Extract the (x, y) coordinate from the center of the cell holding the provided text.  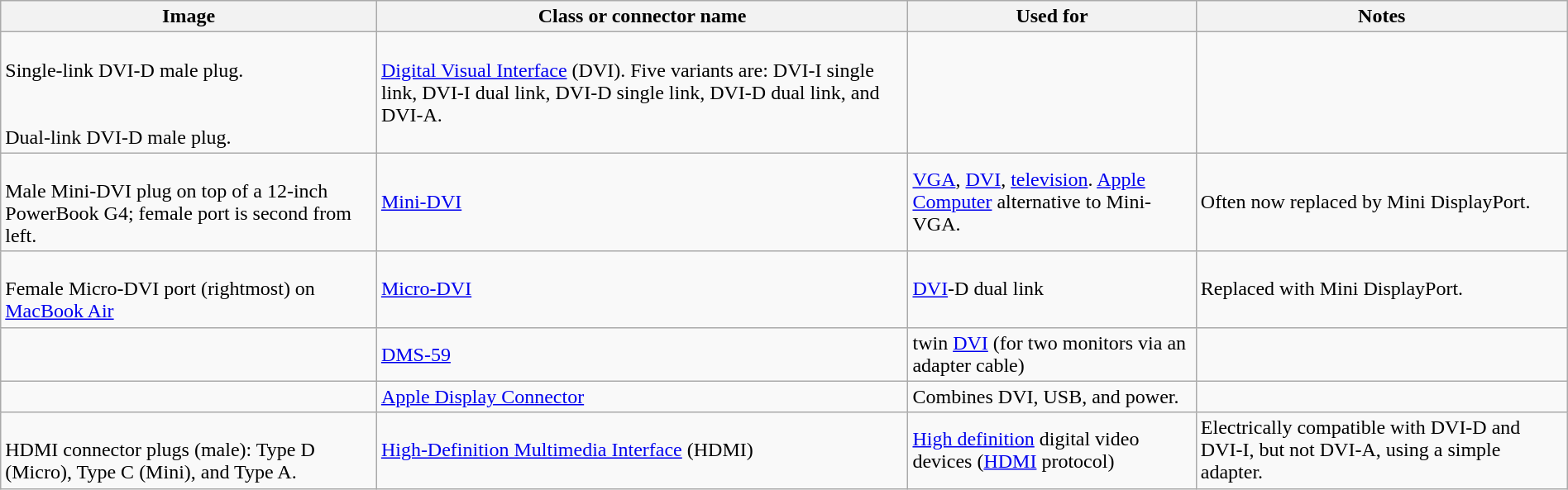
Apple Display Connector (642, 397)
DMS-59 (642, 354)
Notes (1381, 17)
Class or connector name (642, 17)
HDMI connector plugs (male): Type D (Micro), Type C (Mini), and Type A. (189, 450)
Often now replaced by Mini DisplayPort. (1381, 202)
Combines DVI, USB, and power. (1052, 397)
Male Mini-DVI plug on top of a 12-inch PowerBook G4; female port is second from left. (189, 202)
twin DVI (for two monitors via an adapter cable) (1052, 354)
Used for (1052, 17)
Electrically compatible with DVI-D and DVI-I, but not DVI-A, using a simple adapter. (1381, 450)
VGA, DVI, television. Apple Computer alternative to Mini-VGA. (1052, 202)
Female Micro-DVI port (rightmost) on MacBook Air (189, 289)
High definition digital video devices (HDMI protocol) (1052, 450)
Mini-DVI (642, 202)
High-Definition Multimedia Interface (HDMI) (642, 450)
DVI-D dual link (1052, 289)
Image (189, 17)
Replaced with Mini DisplayPort. (1381, 289)
Digital Visual Interface (DVI). Five variants are: DVI-I single link, DVI-I dual link, DVI-D single link, DVI-D dual link, and DVI-A. (642, 93)
Single-link DVI-D male plug.Dual-link DVI-D male plug. (189, 93)
Micro-DVI (642, 289)
